Extract the [X, Y] coordinate from the center of the cell holding the provided text.  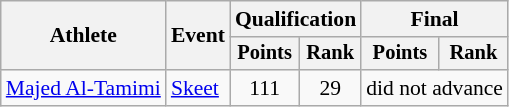
111 [264, 88]
Athlete [84, 36]
Majed Al-Tamimi [84, 88]
Qualification [296, 19]
Skeet [198, 88]
Event [198, 36]
Final [434, 19]
did not advance [434, 88]
29 [330, 88]
